Return [X, Y] of the center of cell containing provided text 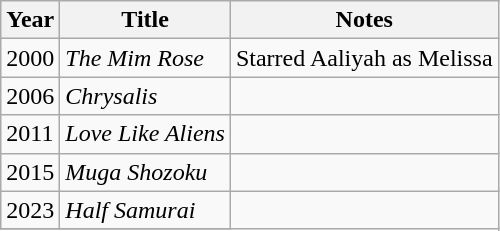
The Mim Rose [146, 58]
2015 [30, 172]
2006 [30, 96]
2011 [30, 134]
Half Samurai [146, 210]
2023 [30, 210]
Year [30, 20]
Title [146, 20]
Starred Aaliyah as Melissa [364, 58]
Chrysalis [146, 96]
Muga Shozoku [146, 172]
Love Like Aliens [146, 134]
2000 [30, 58]
Notes [364, 20]
